Extract the (X, Y) coordinate from the center of the cell holding the provided text.  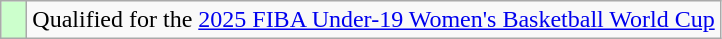
Qualified for the 2025 FIBA Under-19 Women's Basketball World Cup (374, 20)
